Find where the given text appears and provide that cell's center as [X, Y] coordinate. 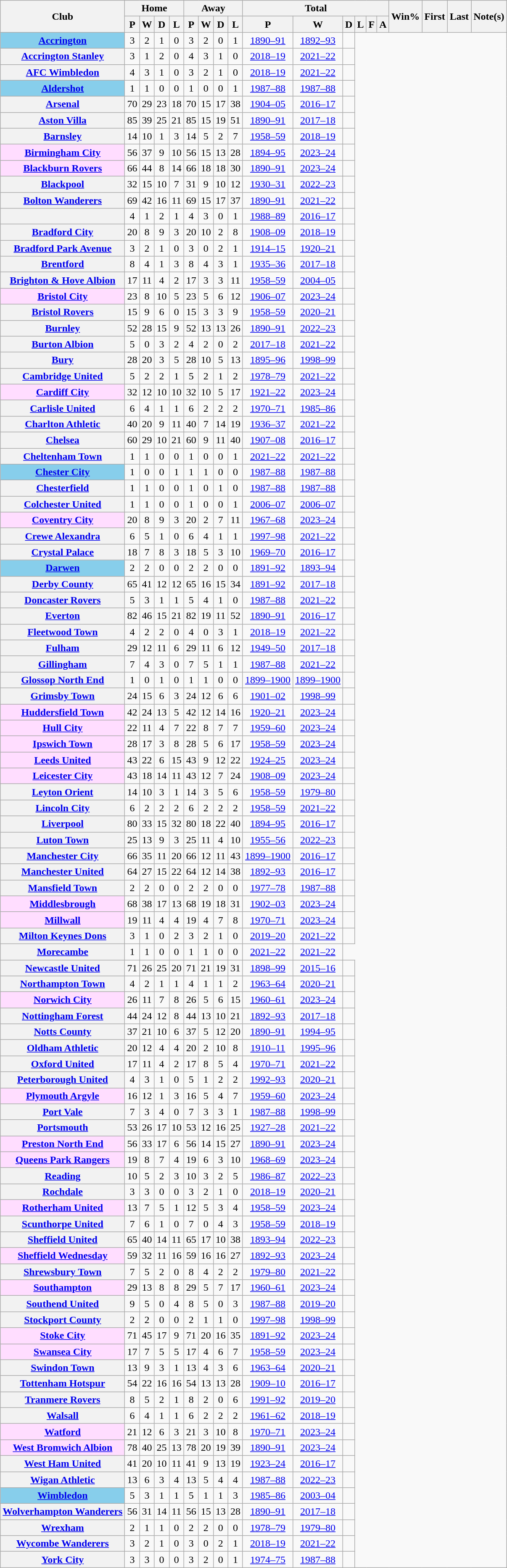
Barnsley [63, 136]
Colchester United [63, 504]
Liverpool [63, 824]
Gillingham [63, 664]
Chelsea [63, 440]
York City [63, 1560]
First [435, 16]
Southend United [63, 1304]
Accrington [63, 40]
1967–68 [267, 520]
Huddersfield Town [63, 712]
Lincoln City [63, 808]
1988–89 [267, 216]
Win% [405, 16]
Sheffield Wednesday [63, 1256]
Stoke City [63, 1336]
Norwich City [63, 1000]
Everton [63, 616]
Watford [63, 1431]
Northampton Town [63, 984]
1901–02 [267, 696]
Away [213, 8]
1927–28 [267, 1128]
1949–50 [267, 648]
1994–95 [318, 1032]
Port Vale [63, 1112]
Morecambe [63, 952]
West Ham United [63, 1463]
Hull City [63, 728]
Arsenal [63, 104]
Wolverhampton Wanderers [63, 1512]
Rochdale [63, 1192]
1906–07 [267, 296]
Wigan Athletic [63, 1479]
Accrington Stanley [63, 56]
Luton Town [63, 840]
Note(s) [489, 16]
1930–31 [267, 184]
51 [235, 120]
Blackpool [63, 184]
Derby County [63, 584]
Bradford Park Avenue [63, 248]
Portsmouth [63, 1128]
Ipswich Town [63, 744]
Peterborough United [63, 1080]
West Bromwich Albion [63, 1447]
1935–36 [267, 264]
2015–16 [318, 968]
Reading [63, 1176]
Home [154, 8]
1910–11 [267, 1048]
Cardiff City [63, 392]
Bristol City [63, 296]
Oxford United [63, 1064]
Scunthorpe United [63, 1224]
Wycombe Wanderers [63, 1544]
Coventry City [63, 520]
Cheltenham Town [63, 456]
2003–04 [318, 1496]
1974–75 [267, 1560]
Bury [63, 360]
1907–08 [267, 440]
1895–96 [267, 360]
Burton Albion [63, 344]
Carlisle United [63, 408]
Swindon Town [63, 1368]
Southampton [63, 1288]
Tottenham Hotspur [63, 1384]
Glossop North End [63, 680]
Leeds United [63, 760]
1995–96 [318, 1048]
Manchester City [63, 856]
46 [147, 616]
Mansfield Town [63, 888]
Oldham Athletic [63, 1048]
Tranmere Rovers [63, 1400]
1955–56 [267, 840]
AFC Wimbledon [63, 72]
Chesterfield [63, 488]
Fulham [63, 648]
1898–99 [267, 968]
A [383, 24]
F [372, 24]
Blackburn Rovers [63, 168]
Stockport County [63, 1320]
1921–22 [267, 392]
Millwall [63, 920]
Preston North End [63, 1144]
1977–78 [267, 888]
Newcastle United [63, 968]
1968–69 [267, 1160]
1986–87 [267, 1176]
1936–37 [267, 424]
Bolton Wanderers [63, 200]
34 [235, 584]
Last [459, 16]
Shrewsbury Town [63, 1272]
1992–93 [267, 1080]
Crewe Alexandra [63, 536]
Bristol Rovers [63, 312]
Swansea City [63, 1352]
2004–05 [318, 280]
1961–62 [267, 1415]
1969–70 [267, 552]
Nottingham Forest [63, 1016]
30 [235, 168]
Total [316, 8]
Grimsby Town [63, 696]
Plymouth Argyle [63, 1096]
Birmingham City [63, 152]
Queens Park Rangers [63, 1160]
Doncaster Rovers [63, 600]
Charlton Athletic [63, 424]
Bradford City [63, 232]
Wrexham [63, 1528]
Middlesbrough [63, 904]
Rotherham United [63, 1208]
Walsall [63, 1415]
1991–92 [267, 1400]
Club [63, 16]
45 [147, 1336]
1902–03 [267, 904]
Cambridge United [63, 376]
1923–24 [267, 1463]
1924–25 [267, 760]
Burnley [63, 328]
Notts County [63, 1032]
Leyton Orient [63, 792]
Sheffield United [63, 1240]
1909–10 [267, 1384]
Manchester United [63, 872]
Milton Keynes Dons [63, 936]
1914–15 [267, 248]
Fleetwood Town [63, 632]
Aldershot [63, 88]
Aston Villa [63, 120]
Brighton & Hove Albion [63, 280]
Darwen [63, 568]
Crystal Palace [63, 552]
Chester City [63, 472]
Leicester City [63, 776]
Wimbledon [63, 1496]
1904–05 [267, 104]
Brentford [63, 264]
